Detect which cell encompasses the target text, then output its (X, Y) center coordinate. 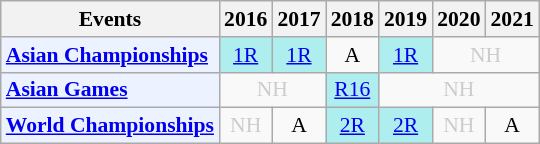
2019 (406, 19)
2017 (298, 19)
R16 (352, 90)
2021 (512, 19)
World Championships (110, 126)
Asian Games (110, 90)
2016 (246, 19)
2020 (458, 19)
Events (110, 19)
Asian Championships (110, 55)
2018 (352, 19)
